Capture the cell that displays the provided text and extract its (x, y) central coordinate. 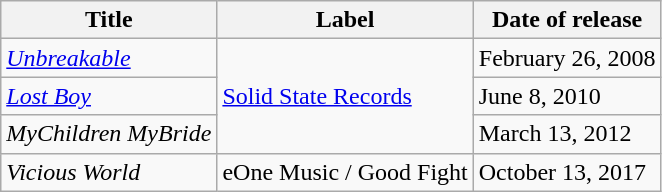
October 13, 2017 (567, 172)
Vicious World (109, 172)
February 26, 2008 (567, 58)
Label (345, 20)
Lost Boy (109, 96)
eOne Music / Good Fight (345, 172)
Title (109, 20)
June 8, 2010 (567, 96)
MyChildren MyBride (109, 134)
March 13, 2012 (567, 134)
Unbreakable (109, 58)
Solid State Records (345, 96)
Date of release (567, 20)
